Pinpoint the cell where the given text exists, returning its [x, y] midpoint coordinate. 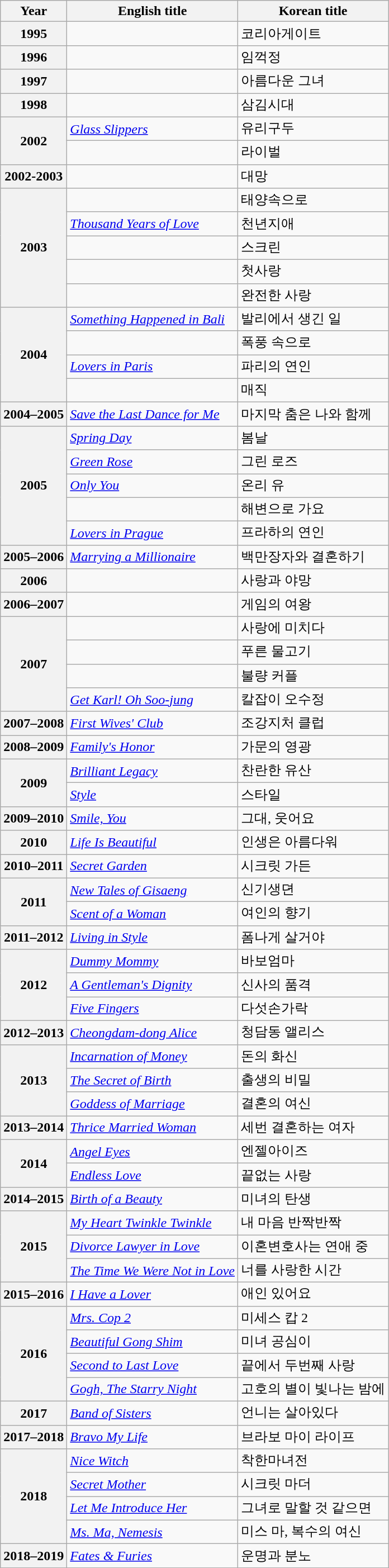
천년지애 [313, 224]
푸른 물고기 [313, 652]
고호의 별이 빛나는 밤에 [313, 1389]
A Gentleman's Dignity [153, 985]
I Have a Lover [153, 1294]
백만장자와 결혼하기 [313, 557]
2016 [34, 1353]
사랑에 미치다 [313, 628]
Marrying a Millionaire [153, 557]
2013 [34, 1080]
2004–2005 [34, 415]
Endless Love [153, 1176]
Something Happened in Bali [153, 320]
찬란한 유산 [313, 771]
Scent of a Woman [153, 914]
Dummy Mommy [153, 961]
Thousand Years of Love [153, 224]
Spring Day [153, 438]
칼잡이 오수정 [313, 700]
돈의 화신 [313, 1056]
Save the Last Dance for Me [153, 415]
1995 [34, 34]
대망 [313, 177]
봄날 [313, 438]
Korean title [313, 11]
언니는 살아있다 [313, 1413]
2007–2008 [34, 723]
파리의 연인 [313, 367]
Fates & Furies [153, 1556]
Style [153, 795]
2010 [34, 843]
해변으로 가요 [313, 510]
2006–2007 [34, 605]
코리아게이트 [313, 34]
Goddess of Marriage [153, 1104]
그녀로 말할 것 같으면 [313, 1509]
Ms. Ma, Nemesis [153, 1532]
신사의 품격 [313, 985]
Lovers in Prague [153, 533]
아름다운 그녀 [313, 82]
Incarnation of Money [153, 1056]
Five Fingers [153, 1009]
내 마음 반짝반짝 [313, 1223]
매직 [313, 390]
끝에서 두번째 사랑 [313, 1366]
2015 [34, 1247]
불량 커플 [313, 676]
2004 [34, 355]
Second to Last Love [153, 1366]
마지막 춤은 나와 함께 [313, 415]
삼김시대 [313, 105]
2002 [34, 141]
끝없는 사랑 [313, 1176]
바보엄마 [313, 961]
스타일 [313, 795]
라이벌 [313, 153]
2009–2010 [34, 818]
Life Is Beautiful [153, 843]
2014 [34, 1163]
Let Me Introduce Her [153, 1509]
2018–2019 [34, 1556]
2005–2006 [34, 557]
청담동 앨리스 [313, 1033]
Nice Witch [153, 1461]
출생의 비밀 [313, 1081]
게임의 여왕 [313, 605]
세번 결혼하는 여자 [313, 1128]
2017–2018 [34, 1437]
2007 [34, 664]
Divorce Lawyer in Love [153, 1247]
유리구두 [313, 129]
2012–2013 [34, 1033]
2015–2016 [34, 1294]
사랑과 야망 [313, 581]
2014–2015 [34, 1199]
1998 [34, 105]
미녀 공심이 [313, 1342]
Family's Honor [153, 748]
그대, 웃어요 [313, 818]
시크릿 가든 [313, 866]
2002-2003 [34, 177]
First Wives' Club [153, 723]
Secret Garden [153, 866]
미녀의 탄생 [313, 1199]
신기생뎐 [313, 890]
The Secret of Birth [153, 1081]
인생은 아름다워 [313, 843]
시크릿 마더 [313, 1484]
브라보 마이 라이프 [313, 1437]
Only You [153, 486]
착한마녀전 [313, 1461]
Secret Mother [153, 1484]
The Time We Were Not in Love [153, 1271]
Cheongdam-dong Alice [153, 1033]
이혼변호사는 연애 중 [313, 1247]
2009 [34, 782]
다섯손가락 [313, 1009]
Birth of a Beauty [153, 1199]
가문의 영광 [313, 748]
조강지처 클럽 [313, 723]
Mrs. Cop 2 [153, 1318]
2013–2014 [34, 1128]
2018 [34, 1496]
그린 로즈 [313, 462]
2010–2011 [34, 866]
New Tales of Gisaeng [153, 890]
Smile, You [153, 818]
스크린 [313, 248]
2006 [34, 581]
Band of Sisters [153, 1413]
폭풍 속으로 [313, 343]
애인 있어요 [313, 1294]
Lovers in Paris [153, 367]
Living in Style [153, 938]
My Heart Twinkle Twinkle [153, 1223]
2012 [34, 985]
2003 [34, 248]
프라하의 연인 [313, 533]
Get Karl! Oh Soo-jung [153, 700]
임꺽정 [313, 57]
Green Rose [153, 462]
온리 유 [313, 486]
엔젤아이즈 [313, 1151]
2017 [34, 1413]
너를 사랑한 시간 [313, 1271]
2011 [34, 902]
미스 마, 복수의 여신 [313, 1532]
Thrice Married Woman [153, 1128]
Year [34, 11]
발리에서 생긴 일 [313, 320]
Beautiful Gong Shim [153, 1342]
태양속으로 [313, 200]
1996 [34, 57]
2011–2012 [34, 938]
2008–2009 [34, 748]
첫사랑 [313, 272]
폼나게 살거야 [313, 938]
Glass Slippers [153, 129]
Angel Eyes [153, 1151]
2005 [34, 485]
여인의 향기 [313, 914]
Brilliant Legacy [153, 771]
결혼의 여신 [313, 1104]
English title [153, 11]
운명과 분노 [313, 1556]
1997 [34, 82]
Gogh, The Starry Night [153, 1389]
Bravo My Life [153, 1437]
완전한 사랑 [313, 295]
미세스 캅 2 [313, 1318]
